From the cell containing the given text, extract its center point as (x, y) coordinate. 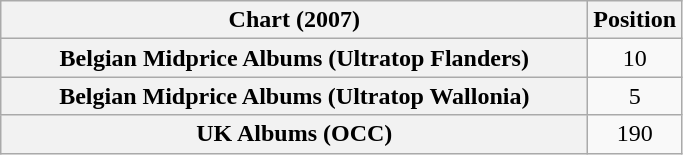
Belgian Midprice Albums (Ultratop Wallonia) (294, 96)
190 (635, 134)
10 (635, 58)
Belgian Midprice Albums (Ultratop Flanders) (294, 58)
UK Albums (OCC) (294, 134)
Position (635, 20)
Chart (2007) (294, 20)
5 (635, 96)
